Output the [x, y] coordinate of the center of the cell containing the given text.  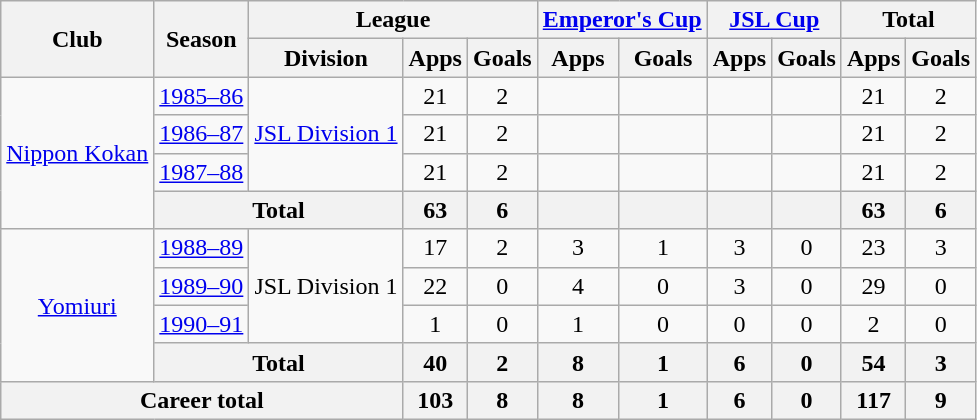
22 [435, 286]
Yomiuri [78, 305]
Division [326, 58]
17 [435, 248]
23 [873, 248]
Season [202, 39]
4 [578, 286]
League [393, 20]
1985–86 [202, 96]
Nippon Kokan [78, 153]
Career total [202, 400]
1986–87 [202, 134]
Emperor's Cup [622, 20]
40 [435, 362]
29 [873, 286]
1988–89 [202, 248]
9 [941, 400]
103 [435, 400]
54 [873, 362]
117 [873, 400]
1987–88 [202, 172]
JSL Cup [774, 20]
1990–91 [202, 324]
Club [78, 39]
1989–90 [202, 286]
